Search for the cell housing the specified text and yield its (X, Y) center coordinate. 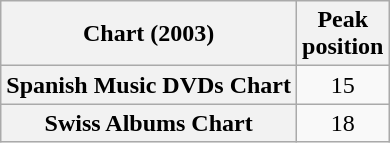
Peakposition (343, 34)
Spanish Music DVDs Chart (149, 85)
15 (343, 85)
18 (343, 123)
Swiss Albums Chart (149, 123)
Chart (2003) (149, 34)
